Find where the given text appears and provide that cell's center as (x, y) coordinate. 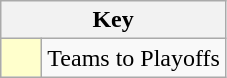
Teams to Playoffs (134, 58)
Key (114, 20)
